Search for the cell housing the specified text and yield its (x, y) center coordinate. 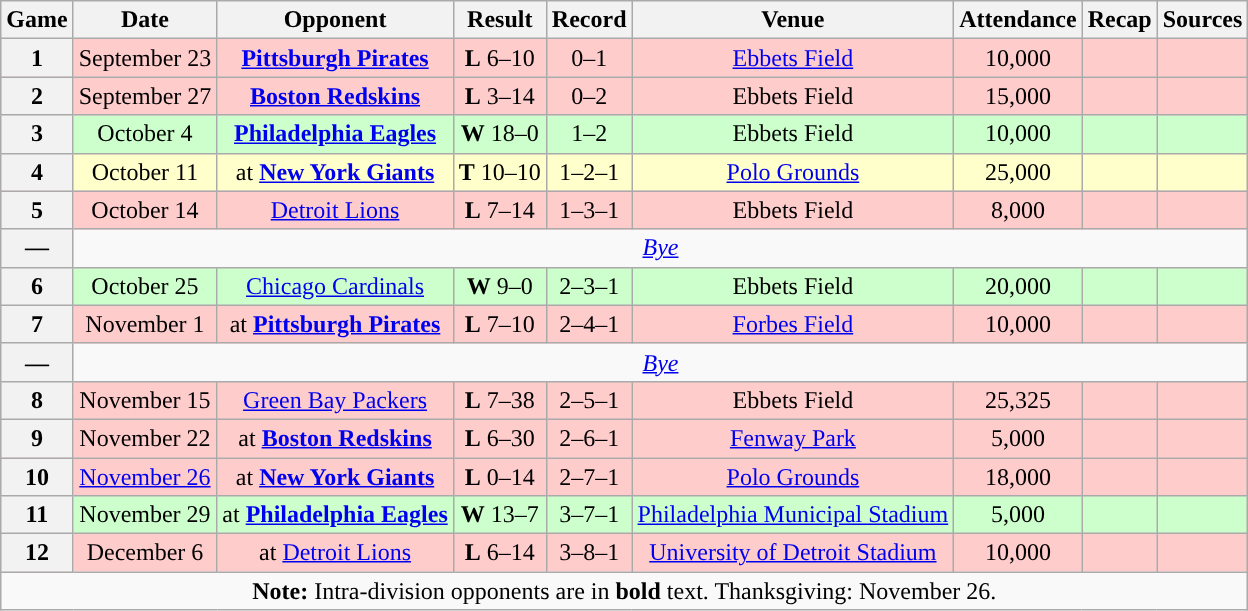
12 (37, 553)
December 6 (145, 553)
Note: Intra-division opponents are in bold text. Thanksgiving: November 26. (624, 591)
18,000 (1018, 477)
1–2 (589, 134)
at Philadelphia Eagles (335, 515)
2–7–1 (589, 477)
25,000 (1018, 172)
3–8–1 (589, 553)
at Boston Redskins (335, 438)
Fenway Park (793, 438)
T 10–10 (500, 172)
at Detroit Lions (335, 553)
20,000 (1018, 286)
L 7–10 (500, 324)
Philadelphia Eagles (335, 134)
October 25 (145, 286)
October 4 (145, 134)
2–6–1 (589, 438)
2–5–1 (589, 400)
Venue (793, 20)
1–3–1 (589, 210)
25,325 (1018, 400)
October 11 (145, 172)
8 (37, 400)
3 (37, 134)
2 (37, 96)
November 1 (145, 324)
September 27 (145, 96)
10 (37, 477)
September 23 (145, 58)
November 22 (145, 438)
15,000 (1018, 96)
Green Bay Packers (335, 400)
L 7–14 (500, 210)
Result (500, 20)
Opponent (335, 20)
Recap (1120, 20)
1 (37, 58)
L 6–30 (500, 438)
Game (37, 20)
2–4–1 (589, 324)
2–3–1 (589, 286)
1–2–1 (589, 172)
Date (145, 20)
4 (37, 172)
November 29 (145, 515)
Chicago Cardinals (335, 286)
L 3–14 (500, 96)
L 0–14 (500, 477)
Philadelphia Municipal Stadium (793, 515)
0–1 (589, 58)
L 6–10 (500, 58)
W 18–0 (500, 134)
Attendance (1018, 20)
Forbes Field (793, 324)
0–2 (589, 96)
University of Detroit Stadium (793, 553)
9 (37, 438)
at Pittsburgh Pirates (335, 324)
8,000 (1018, 210)
October 14 (145, 210)
W 9–0 (500, 286)
L 6–14 (500, 553)
3–7–1 (589, 515)
Boston Redskins (335, 96)
L 7–38 (500, 400)
November 26 (145, 477)
November 15 (145, 400)
Detroit Lions (335, 210)
W 13–7 (500, 515)
11 (37, 515)
Sources (1202, 20)
6 (37, 286)
5 (37, 210)
Record (589, 20)
7 (37, 324)
Pittsburgh Pirates (335, 58)
